Determine the [X, Y] coordinate at the center of the cell enclosing the given text.  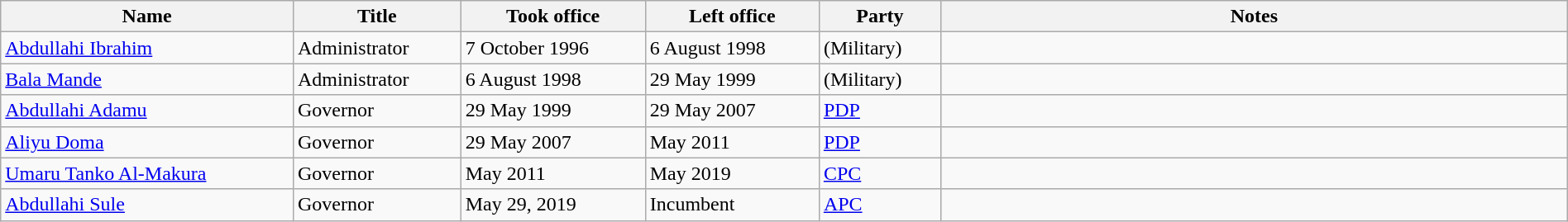
Abdullahi Adamu [147, 111]
Bala Mande [147, 79]
May 29, 2019 [552, 205]
Notes [1254, 17]
Took office [552, 17]
Abdullahi Ibrahim [147, 48]
Aliyu Doma [147, 142]
Incumbent [732, 205]
CPC [880, 173]
Left office [732, 17]
Abdullahi Sule [147, 205]
Party [880, 17]
7 October 1996 [552, 48]
Title [377, 17]
APC [880, 205]
May 2019 [732, 173]
Umaru Tanko Al-Makura [147, 173]
Name [147, 17]
